Extract the (X, Y) coordinate from the center of the cell holding the provided text.  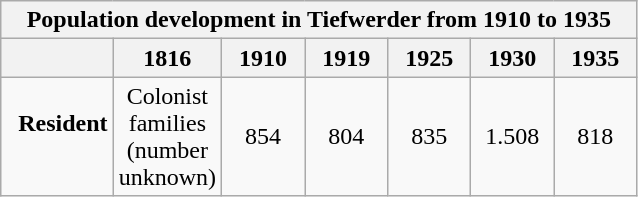
1935 (596, 58)
1.508 (512, 136)
1816 (167, 58)
1910 (264, 58)
Population development in Tiefwerder from 1910 to 1935 (319, 20)
818 (596, 136)
Colonist families (number unknown) (167, 136)
1919 (346, 58)
804 (346, 136)
1930 (512, 58)
Resident (57, 136)
835 (430, 136)
1925 (430, 58)
854 (264, 136)
